Output the [x, y] coordinate of the center of the cell containing the given text.  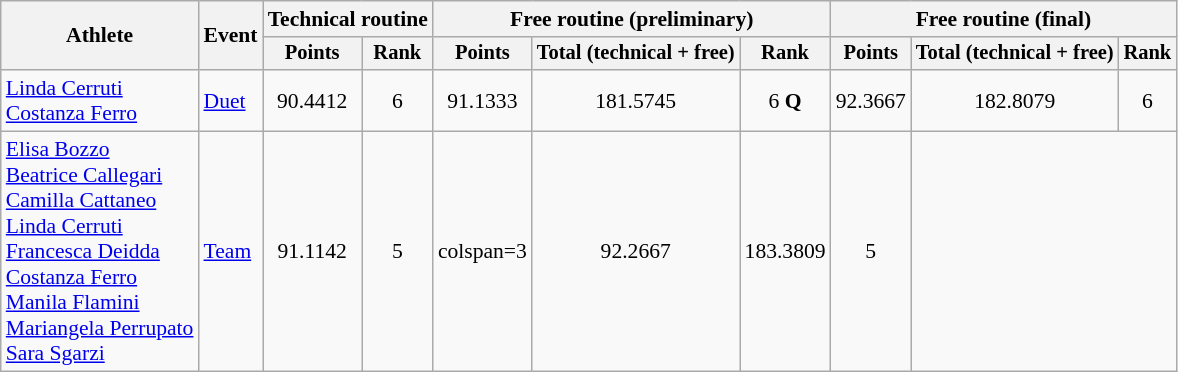
181.5745 [636, 100]
Team [230, 252]
91.1142 [312, 252]
Free routine (final) [1004, 19]
6 Q [786, 100]
Athlete [100, 36]
Linda CerrutiCostanza Ferro [100, 100]
Technical routine [348, 19]
91.1333 [482, 100]
92.3667 [871, 100]
colspan=3 [482, 252]
183.3809 [786, 252]
90.4412 [312, 100]
Free routine (preliminary) [632, 19]
Elisa BozzoBeatrice CallegariCamilla CattaneoLinda CerrutiFrancesca DeiddaCostanza FerroManila FlaminiMariangela PerrupatoSara Sgarzi [100, 252]
182.8079 [1015, 100]
Event [230, 36]
Duet [230, 100]
92.2667 [636, 252]
